Pinpoint the cell where the given text exists, returning its [x, y] midpoint coordinate. 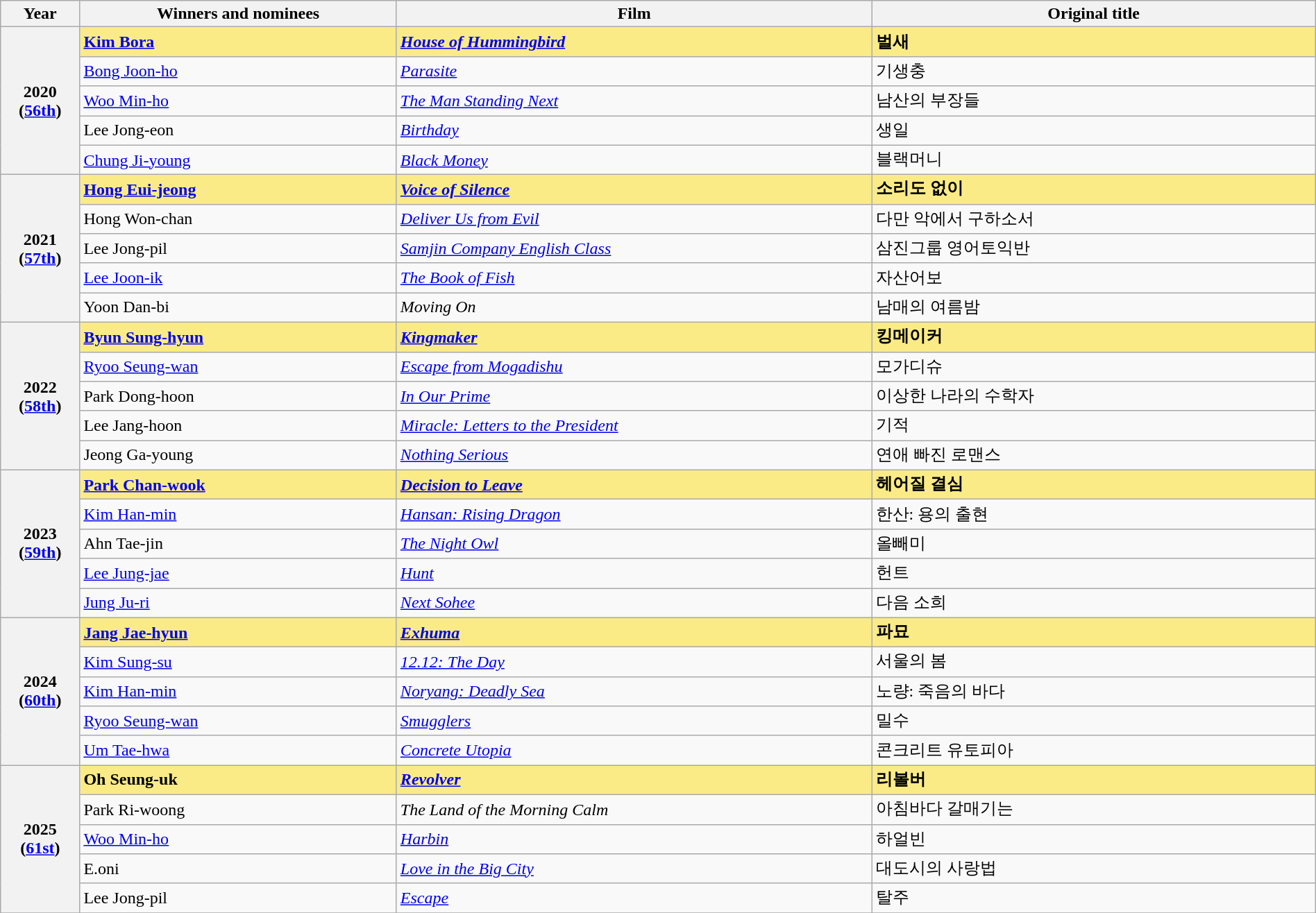
Jeong Ga-young [238, 455]
다만 악에서 구하소서 [1094, 219]
In Our Prime [634, 397]
Escape from Mogadishu [634, 366]
Hunt [634, 573]
하얼빈 [1094, 839]
E.oni [238, 869]
2022(58th) [40, 395]
Hong Eui-jeong [238, 190]
Voice of Silence [634, 190]
Lee Jung-jae [238, 573]
Hansan: Rising Dragon [634, 515]
Bong Joon-ho [238, 71]
Park Ri-woong [238, 809]
Love in the Big City [634, 869]
The Land of the Morning Calm [634, 809]
리볼버 [1094, 780]
블랙머니 [1094, 160]
12.12: The Day [634, 662]
Black Money [634, 160]
헤어질 결심 [1094, 484]
소리도 없이 [1094, 190]
House of Hummingbird [634, 42]
2024(60th) [40, 691]
Byun Sung-hyun [238, 337]
Film [634, 14]
Original title [1094, 14]
The Book of Fish [634, 278]
Exhuma [634, 633]
Escape [634, 898]
Um Tae-hwa [238, 751]
삼진그룹 영어토익반 [1094, 248]
Smugglers [634, 722]
2023(59th) [40, 544]
서울의 봄 [1094, 662]
모가디슈 [1094, 366]
Birthday [634, 130]
남산의 부장들 [1094, 101]
벌새 [1094, 42]
생일 [1094, 130]
Lee Jong-eon [238, 130]
한산: 용의 출현 [1094, 515]
올빼미 [1094, 544]
Nothing Serious [634, 455]
Jung Ju-ri [238, 604]
Winners and nominees [238, 14]
Harbin [634, 839]
킹메이커 [1094, 337]
Park Chan-wook [238, 484]
Yoon Dan-bi [238, 308]
Noryang: Deadly Sea [634, 691]
Lee Joon-ik [238, 278]
Park Dong-hoon [238, 397]
2025(61st) [40, 839]
자산어보 [1094, 278]
Miracle: Letters to the President [634, 426]
Hong Won-chan [238, 219]
2020(56th) [40, 101]
Kim Sung-su [238, 662]
Kingmaker [634, 337]
Parasite [634, 71]
이상한 나라의 수학자 [1094, 397]
밀수 [1094, 722]
다음 소희 [1094, 604]
아침바다 갈매기는 [1094, 809]
노량: 죽음의 바다 [1094, 691]
기적 [1094, 426]
남매의 여름밤 [1094, 308]
Samjin Company English Class [634, 248]
Ahn Tae-jin [238, 544]
Revolver [634, 780]
헌트 [1094, 573]
Kim Bora [238, 42]
Year [40, 14]
The Man Standing Next [634, 101]
2021(57th) [40, 248]
Decision to Leave [634, 484]
Moving On [634, 308]
콘크리트 유토피아 [1094, 751]
Chung Ji-young [238, 160]
연애 빠진 로맨스 [1094, 455]
대도시의 사랑법 [1094, 869]
파묘 [1094, 633]
기생충 [1094, 71]
The Night Owl [634, 544]
Oh Seung-uk [238, 780]
탈주 [1094, 898]
Lee Jang-hoon [238, 426]
Jang Jae-hyun [238, 633]
Concrete Utopia [634, 751]
Next Sohee [634, 604]
Deliver Us from Evil [634, 219]
